Find where the given text appears and provide that cell's center as (X, Y) coordinate. 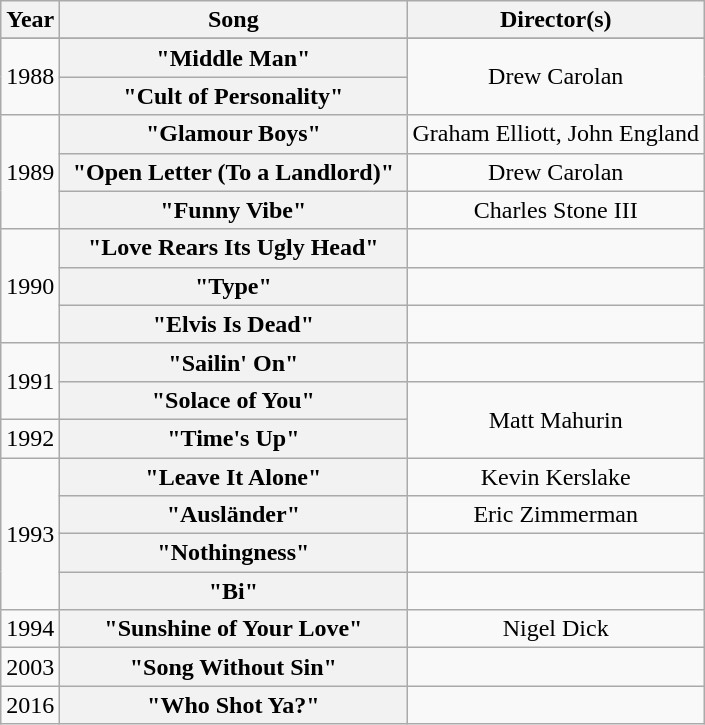
"Leave It Alone" (234, 477)
Charles Stone III (556, 210)
Year (30, 20)
Director(s) (556, 20)
"Elvis Is Dead" (234, 324)
"Song Without Sin" (234, 667)
1990 (30, 286)
1993 (30, 534)
"Sunshine of Your Love" (234, 629)
2003 (30, 667)
Song (234, 20)
"Bi" (234, 591)
"Time's Up" (234, 438)
"Sailin' On" (234, 362)
Kevin Kerslake (556, 477)
1994 (30, 629)
"Cult of Personality" (234, 96)
Graham Elliott, John England (556, 134)
"Funny Vibe" (234, 210)
1988 (30, 77)
"Who Shot Ya?" (234, 705)
"Open Letter (To a Landlord)" (234, 172)
2016 (30, 705)
1991 (30, 381)
Nigel Dick (556, 629)
1992 (30, 438)
"Glamour Boys" (234, 134)
1989 (30, 172)
Eric Zimmerman (556, 515)
"Solace of You" (234, 400)
"Love Rears Its Ugly Head" (234, 248)
"Nothingness" (234, 553)
Matt Mahurin (556, 419)
"Type" (234, 286)
"Ausländer" (234, 515)
"Middle Man" (234, 58)
